From the cell containing the given text, extract its center point as [x, y] coordinate. 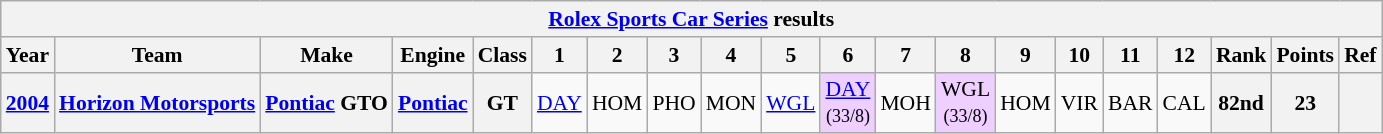
7 [906, 55]
Ref [1360, 55]
BAR [1130, 102]
6 [848, 55]
VIR [1080, 102]
PHO [674, 102]
10 [1080, 55]
Team [157, 55]
2004 [28, 102]
DAY [560, 102]
1 [560, 55]
Engine [433, 55]
Horizon Motorsports [157, 102]
MOH [906, 102]
23 [1305, 102]
WGL [790, 102]
Rank [1242, 55]
GT [502, 102]
8 [966, 55]
3 [674, 55]
MON [732, 102]
2 [618, 55]
82nd [1242, 102]
DAY(33/8) [848, 102]
4 [732, 55]
CAL [1184, 102]
Year [28, 55]
Pontiac GTO [326, 102]
Pontiac [433, 102]
11 [1130, 55]
Make [326, 55]
Points [1305, 55]
12 [1184, 55]
WGL(33/8) [966, 102]
5 [790, 55]
9 [1026, 55]
Rolex Sports Car Series results [692, 19]
Class [502, 55]
